Detect which cell encompasses the target text, then output its (x, y) center coordinate. 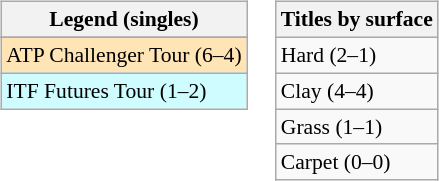
Carpet (0–0) (357, 162)
ATP Challenger Tour (6–4) (124, 55)
Titles by surface (357, 20)
Hard (2–1) (357, 55)
ITF Futures Tour (1–2) (124, 91)
Clay (4–4) (357, 91)
Legend (singles) (124, 20)
Grass (1–1) (357, 127)
